For the text-containing cell, return its midpoint in [x, y] coordinate format. 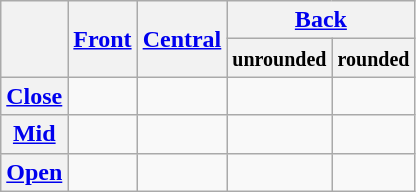
rounded [374, 58]
Mid [34, 134]
Open [34, 172]
Back [321, 20]
Close [34, 96]
unrounded [280, 58]
Central [182, 39]
Front [102, 39]
